Capture the cell that displays the provided text and extract its [x, y] central coordinate. 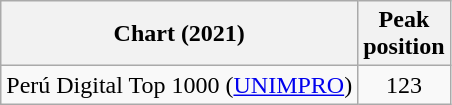
Peakposition [404, 34]
Perú Digital Top 1000 (UNIMPRO) [180, 85]
123 [404, 85]
Chart (2021) [180, 34]
